Pinpoint the cell where the given text exists, returning its (x, y) midpoint coordinate. 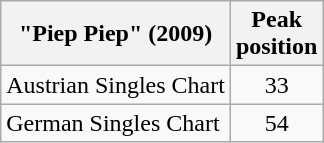
54 (276, 123)
"Piep Piep" (2009) (116, 34)
33 (276, 85)
German Singles Chart (116, 123)
Peakposition (276, 34)
Austrian Singles Chart (116, 85)
